For the text-containing cell, return its midpoint in (X, Y) coordinate format. 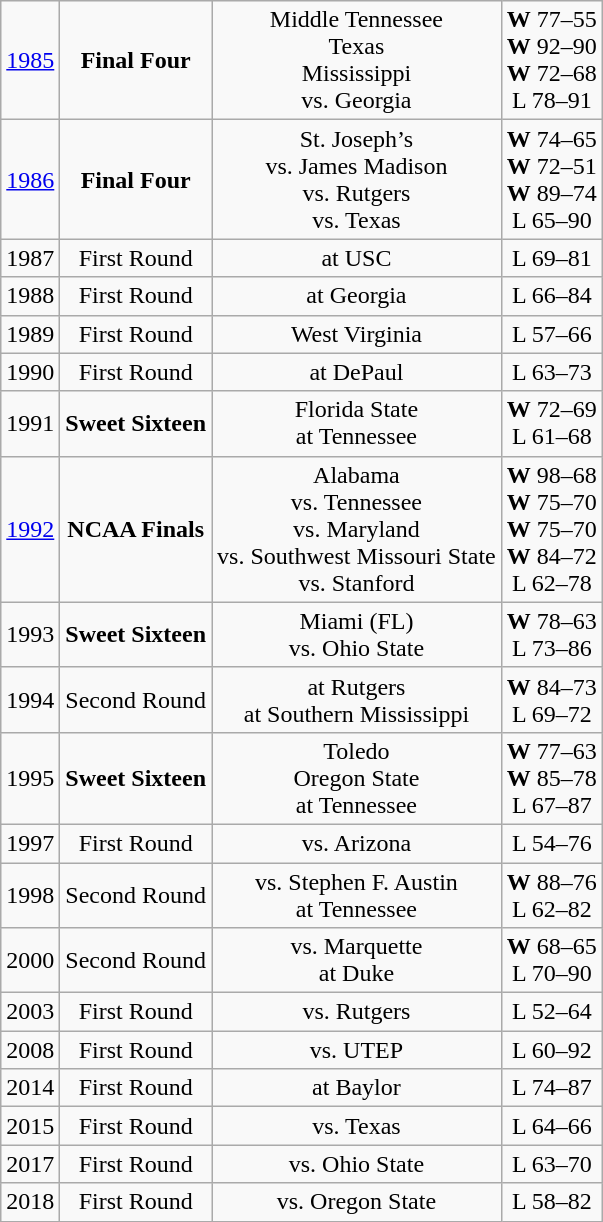
vs. UTEP (357, 1050)
vs. Marquetteat Duke (357, 960)
W 77–55W 92–90W 72–68L 78–91 (552, 60)
NCAA Finals (136, 529)
L 57–66 (552, 334)
W 74–65W 72–51W 89–74L 65–90 (552, 180)
1997 (30, 843)
1993 (30, 634)
Florida Stateat Tennessee (357, 424)
W 84–73 L 69–72 (552, 700)
W 78–63 L 73–86 (552, 634)
L 52–64 (552, 1012)
W 68–65 L 70–90 (552, 960)
1994 (30, 700)
L 58–82 (552, 1202)
1995 (30, 778)
W 77–63 W 85–78 L 67–87 (552, 778)
L 63–70 (552, 1164)
vs. Ohio State (357, 1164)
L 74–87 (552, 1088)
L 60–92 (552, 1050)
2014 (30, 1088)
1986 (30, 180)
St. Joseph’svs. James Madisonvs. Rutgersvs. Texas (357, 180)
at Georgia (357, 296)
at USC (357, 258)
L 54–76 (552, 843)
vs. Texas (357, 1126)
vs. Oregon State (357, 1202)
W 98–68W 75–70W 75–70W 84–72L 62–78 (552, 529)
L 66–84 (552, 296)
1998 (30, 894)
at Baylor (357, 1088)
Middle TennesseeTexasMississippivs. Georgia (357, 60)
2000 (30, 960)
Miami (FL)vs. Ohio State (357, 634)
1990 (30, 372)
1991 (30, 424)
W 88–76 L 62–82 (552, 894)
2017 (30, 1164)
1985 (30, 60)
2003 (30, 1012)
L 69–81 (552, 258)
2018 (30, 1202)
ToledoOregon Stateat Tennessee (357, 778)
vs. Stephen F. Austinat Tennessee (357, 894)
vs. Arizona (357, 843)
L 63–73 (552, 372)
2008 (30, 1050)
at DePaul (357, 372)
2015 (30, 1126)
1989 (30, 334)
1987 (30, 258)
1988 (30, 296)
at Rutgersat Southern Mississippi (357, 700)
Alabamavs. Tennesseevs. Marylandvs. Southwest Missouri Statevs. Stanford (357, 529)
vs. Rutgers (357, 1012)
West Virginia (357, 334)
W 72–69L 61–68 (552, 424)
L 64–66 (552, 1126)
1992 (30, 529)
